Scan for the cell matching the given text and deliver its [x, y] coordinate at center. 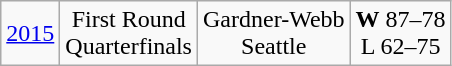
Gardner-WebbSeattle [274, 34]
2015 [30, 34]
First RoundQuarterfinals [129, 34]
W 87–78L 62–75 [400, 34]
